Extract the [x, y] coordinate from the center of the cell holding the provided text.  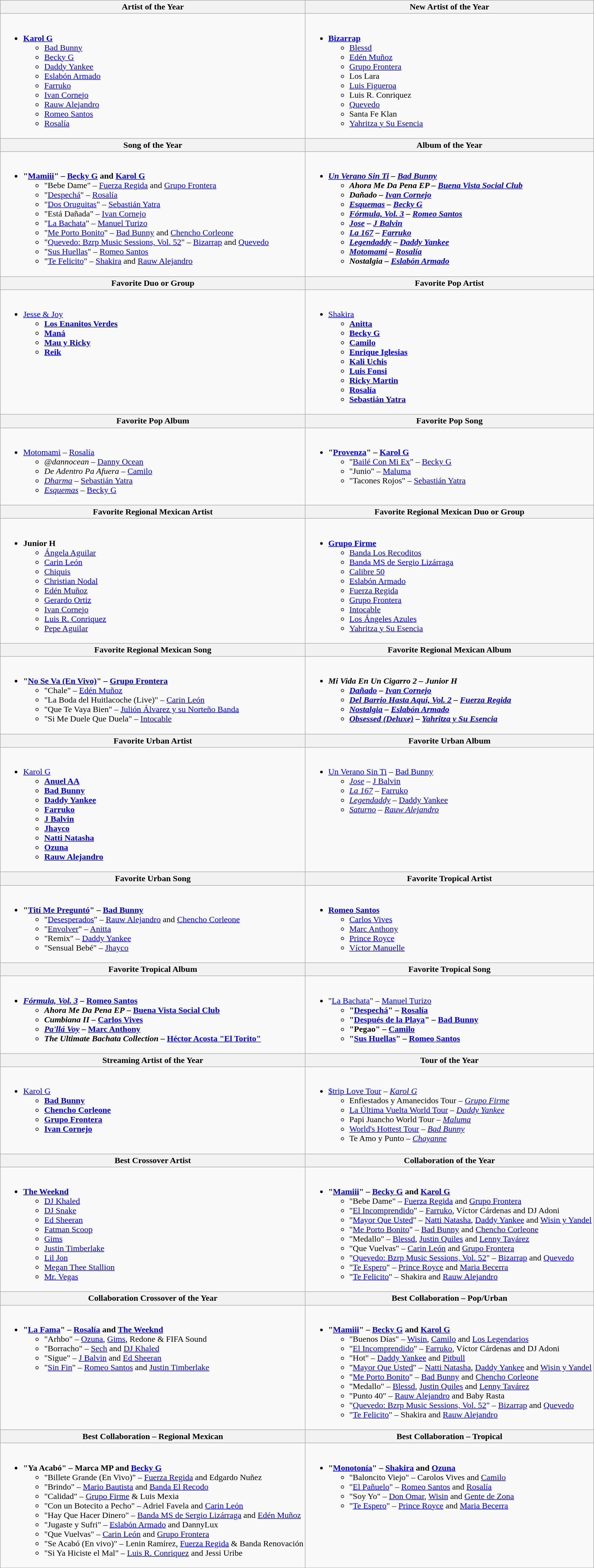
Favorite Regional Mexican Duo or Group [449, 512]
Best Crossover Artist [153, 1160]
Song of the Year [153, 145]
Favorite Tropical Album [153, 969]
Favorite Urban Song [153, 879]
Collaboration of the Year [449, 1160]
ShakiraAnittaBecky GCamiloEnrique IglesiasKali UchisLuis FonsiRicky MartinRosalíaSebastián Yatra [449, 352]
Junior HÁngela AguilarCarin LeónChiquisChristian NodalEdén MuñozGerardo OrtizIvan CornejoLuis R. ConriquezPepe Aguilar [153, 581]
Favorite Tropical Song [449, 969]
"Tití Me Preguntó" – Bad Bunny"Desesperados" – Rauw Alejandro and Chencho Corleone"Envolver" – Anitta"Remix" – Daddy Yankee"Sensual Bebé" – Jhayco [153, 924]
New Artist of the Year [449, 7]
Tour of the Year [449, 1060]
Best Collaboration – Pop/Urban [449, 1298]
Best Collaboration – Regional Mexican [153, 1436]
"La Bachata" – Manuel Turizo"Despechá" – Rosalía"Después de la Playa" – Bad Bunny"Pegao" – Camilo"Sus Huellas" – Romeo Santos [449, 1015]
Favorite Pop Artist [449, 283]
Collaboration Crossover of the Year [153, 1298]
Romeo SantosCarlos VivesMarc AnthonyPrince RoyceVíctor Manuelle [449, 924]
Favorite Duo or Group [153, 283]
Favorite Regional Mexican Song [153, 650]
Motomami – Rosalía@dannocean – Danny OceanDe Adentro Pa Afuera – CamiloDharma – Sebastián YatraEsquemas – Becky G [153, 467]
Favorite Urban Artist [153, 741]
Karol GBad BunnyBecky GDaddy YankeeEslabón ArmadoFarrukoIvan CornejoRauw AlejandroRomeo SantosRosalía [153, 76]
"Provenza" – Karol G"Bailé Con Mi Ex" – Becky G"Junio" – Maluma"Tacones Rojos" – Sebastián Yatra [449, 467]
Artist of the Year [153, 7]
Favorite Urban Album [449, 741]
Favorite Regional Mexican Artist [153, 512]
Streaming Artist of the Year [153, 1060]
The WeekndDJ KhaledDJ SnakeEd SheeranFatman ScoopGimsJustin TimberlakeLil JonMegan Thee StallionMr. Vegas [153, 1229]
Favorite Pop Song [449, 421]
Jesse & JoyLos Enanitos VerdesManáMau y RickyReik [153, 352]
Album of the Year [449, 145]
Karol GBad BunnyChencho CorleoneGrupo FronteraIvan Cornejo [153, 1110]
Un Verano Sin Ti – Bad BunnyJose – J BalvinLa 167 – FarrukoLegendaddy – Daddy YankeeSaturno – Rauw Alejandro [449, 810]
Favorite Tropical Artist [449, 879]
Best Collaboration – Tropical [449, 1436]
Favorite Regional Mexican Album [449, 650]
BizarrapBlessdEdén MuñozGrupo FronteraLos LaraLuis FigueroaLuis R. ConriquezQuevedoSanta Fe KlanYahritza y Su Esencia [449, 76]
Favorite Pop Album [153, 421]
Karol GAnuel AABad BunnyDaddy YankeeFarrukoJ BalvinJhaycoNatti NatashaOzunaRauw Alejandro [153, 810]
